Scan for the cell matching the given text and deliver its (x, y) coordinate at center. 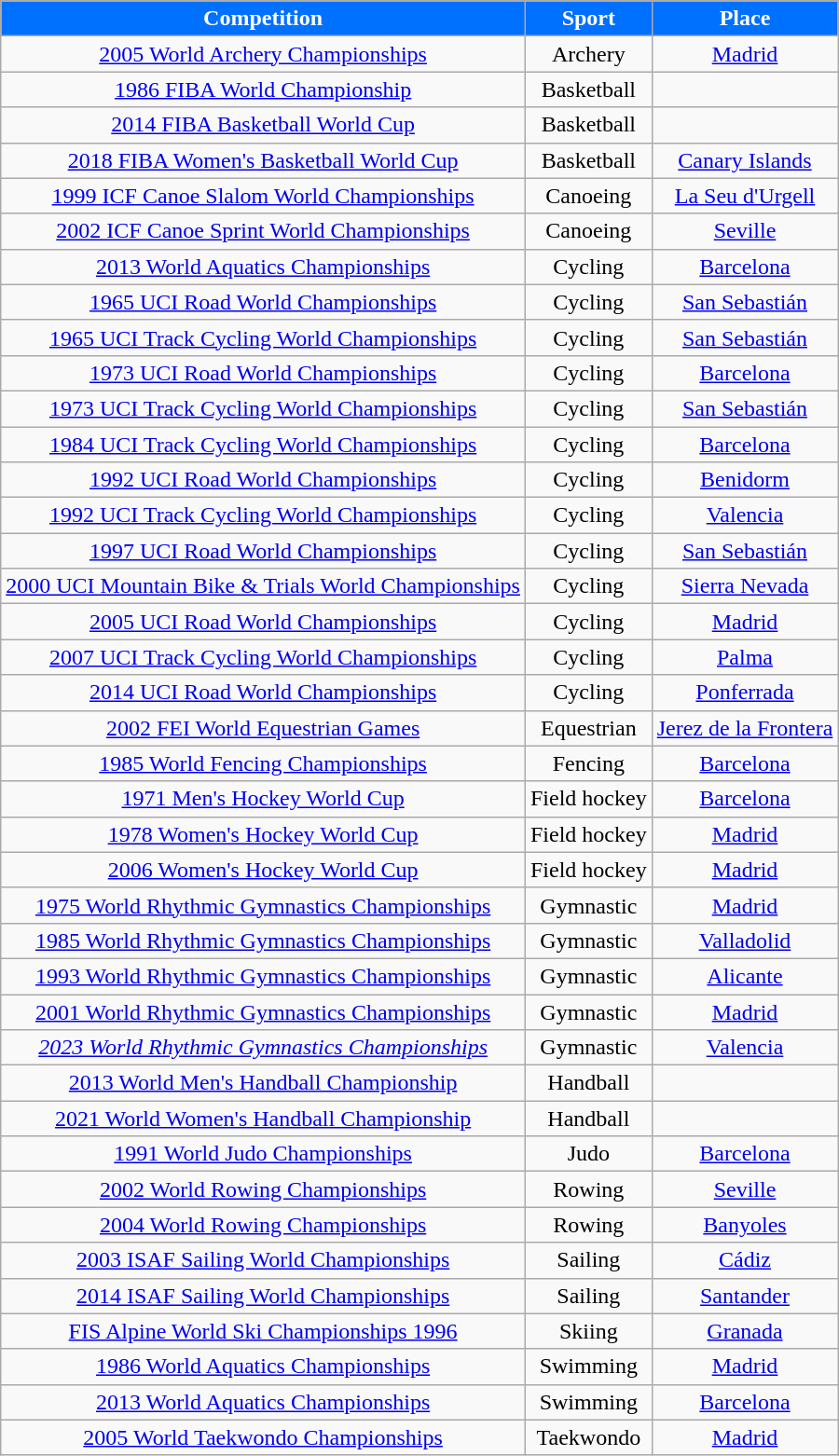
1971 Men's Hockey World Cup (263, 799)
1965 UCI Track Cycling World Championships (263, 337)
1986 FIBA World Championship (263, 89)
Valladolid (745, 941)
1984 UCI Track Cycling World Championships (263, 445)
Santander (745, 1296)
2000 UCI Mountain Bike & Trials World Championships (263, 586)
Palma (745, 657)
2018 FIBA Women's Basketball World Cup (263, 160)
FIS Alpine World Ski Championships 1996 (263, 1331)
2006 Women's Hockey World Cup (263, 870)
2005 World Taekwondo Championships (263, 1437)
2002 World Rowing Championships (263, 1189)
1978 Women's Hockey World Cup (263, 834)
2013 World Men's Handball Championship (263, 1083)
Archery (588, 54)
1985 World Rhythmic Gymnastics Championships (263, 941)
Sport (588, 19)
1973 UCI Road World Championships (263, 373)
Equestrian (588, 728)
1992 UCI Road World Championships (263, 480)
Benidorm (745, 480)
2014 FIBA Basketball World Cup (263, 125)
Cádiz (745, 1260)
Canary Islands (745, 160)
Judo (588, 1154)
1975 World Rhythmic Gymnastics Championships (263, 905)
1992 UCI Track Cycling World Championships (263, 515)
Banyoles (745, 1225)
2014 UCI Road World Championships (263, 693)
1985 World Fencing Championships (263, 763)
Ponferrada (745, 693)
1991 World Judo Championships (263, 1154)
1993 World Rhythmic Gymnastics Championships (263, 976)
Fencing (588, 763)
2004 World Rowing Championships (263, 1225)
2021 World Women's Handball Championship (263, 1119)
Taekwondo (588, 1437)
La Seu d'Urgell (745, 196)
Competition (263, 19)
2023 World Rhythmic Gymnastics Championships (263, 1048)
1997 UCI Road World Championships (263, 551)
2002 ICF Canoe Sprint World Championships (263, 231)
Jerez de la Frontera (745, 728)
1965 UCI Road World Championships (263, 302)
1986 World Aquatics Championships (263, 1367)
2003 ISAF Sailing World Championships (263, 1260)
2007 UCI Track Cycling World Championships (263, 657)
1999 ICF Canoe Slalom World Championships (263, 196)
Skiing (588, 1331)
2002 FEI World Equestrian Games (263, 728)
Granada (745, 1331)
2005 UCI Road World Championships (263, 622)
Place (745, 19)
2014 ISAF Sailing World Championships (263, 1296)
2005 World Archery Championships (263, 54)
2001 World Rhythmic Gymnastics Championships (263, 1011)
Sierra Nevada (745, 586)
1973 UCI Track Cycling World Championships (263, 408)
Alicante (745, 976)
